Return (X, Y) of the center of cell containing provided text 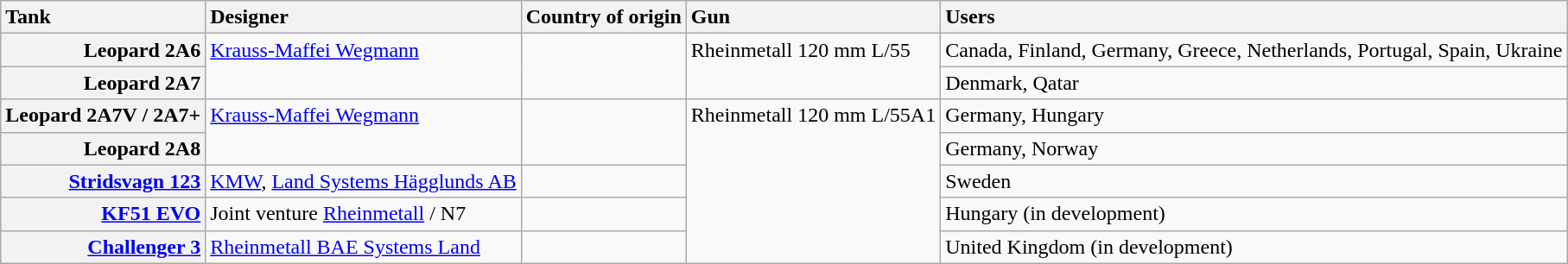
Sweden (1254, 181)
Germany, Hungary (1254, 116)
Stridsvagn 123 (104, 181)
Leopard 2A7 (104, 83)
Leopard 2A8 (104, 148)
Leopard 2A6 (104, 50)
Joint venture Rheinmetall / N7 (364, 214)
Rheinmetall BAE Systems Land (364, 247)
Leopard 2A7V / 2A7+ (104, 116)
United Kingdom (in development) (1254, 247)
Rheinmetall 120 mm L/55A1 (813, 181)
KMW, Land Systems Hägglunds AB (364, 181)
Designer (364, 17)
Tank (104, 17)
Users (1254, 17)
Rheinmetall 120 mm L/55 (813, 66)
Challenger 3 (104, 247)
Country of origin (603, 17)
Canada, Finland, Germany, Greece, Netherlands, Portugal, Spain, Ukraine (1254, 50)
Gun (813, 17)
Hungary (in development) (1254, 214)
Germany, Norway (1254, 148)
Denmark, Qatar (1254, 83)
KF51 EVO (104, 214)
